Output the [x, y] coordinate of the center of the cell containing the given text.  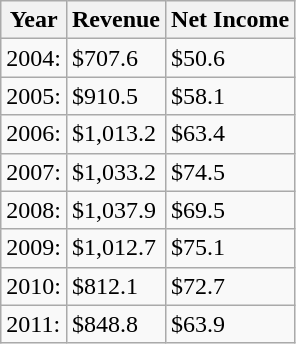
$75.1 [230, 248]
$848.8 [116, 324]
Year [34, 20]
$69.5 [230, 210]
2011: [34, 324]
Net Income [230, 20]
$707.6 [116, 58]
$1,013.2 [116, 134]
2006: [34, 134]
$74.5 [230, 172]
2004: [34, 58]
$910.5 [116, 96]
2010: [34, 286]
2008: [34, 210]
$50.6 [230, 58]
Revenue [116, 20]
$1,033.2 [116, 172]
$58.1 [230, 96]
$72.7 [230, 286]
$1,012.7 [116, 248]
$1,037.9 [116, 210]
2005: [34, 96]
$812.1 [116, 286]
$63.9 [230, 324]
2009: [34, 248]
$63.4 [230, 134]
2007: [34, 172]
